Scan for the cell matching the given text and deliver its (x, y) coordinate at center. 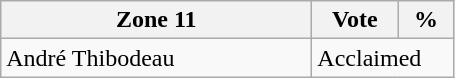
Vote (355, 20)
Zone 11 (156, 20)
Acclaimed (383, 58)
André Thibodeau (156, 58)
% (426, 20)
